Pinpoint the cell where the given text exists, returning its (X, Y) midpoint coordinate. 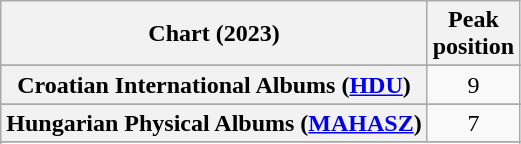
Chart (2023) (214, 34)
9 (473, 85)
Hungarian Physical Albums (MAHASZ) (214, 123)
Peakposition (473, 34)
7 (473, 123)
Croatian International Albums (HDU) (214, 85)
